Find where the given text appears and provide that cell's center as (X, Y) coordinate. 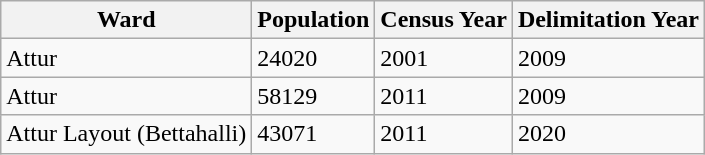
Census Year (444, 20)
Attur Layout (Bettahalli) (126, 134)
2020 (608, 134)
Population (314, 20)
Delimitation Year (608, 20)
24020 (314, 58)
Ward (126, 20)
43071 (314, 134)
2001 (444, 58)
58129 (314, 96)
